Locate the cell with the specified text and output its (X, Y) center coordinate. 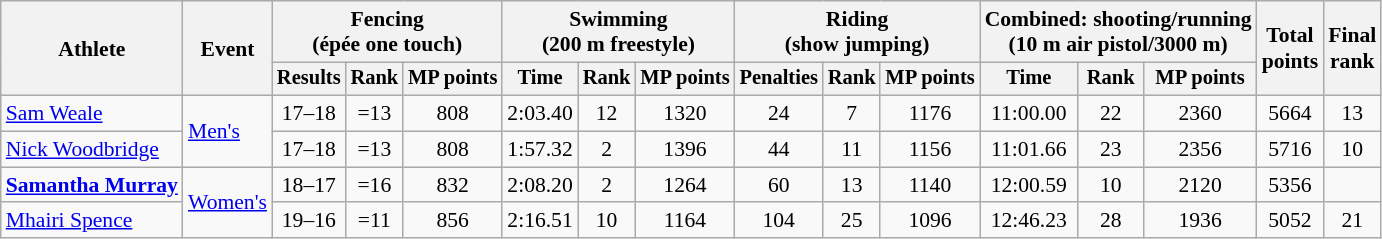
22 (1111, 114)
Women's (228, 202)
832 (452, 185)
2120 (1200, 185)
Results (309, 79)
Event (228, 48)
856 (452, 221)
7 (852, 114)
18–17 (309, 185)
23 (1111, 150)
Sam Weale (92, 114)
2356 (1200, 150)
Mhairi Spence (92, 221)
1096 (930, 221)
25 (852, 221)
Swimming(200 m freestyle) (618, 32)
1264 (684, 185)
Nick Woodbridge (92, 150)
1164 (684, 221)
Riding(show jumping) (858, 32)
11 (852, 150)
Samantha Murray (92, 185)
=16 (375, 185)
44 (779, 150)
2:08.20 (540, 185)
24 (779, 114)
Final rank (1352, 48)
1:57.32 (540, 150)
Fencing(épée one touch) (387, 32)
Men's (228, 132)
Penalties (779, 79)
12:00.59 (1029, 185)
2360 (1200, 114)
28 (1111, 221)
=11 (375, 221)
1396 (684, 150)
11:00.00 (1029, 114)
Combined: shooting/running(10 m air pistol/3000 m) (1118, 32)
Athlete (92, 48)
5716 (1290, 150)
19–16 (309, 221)
1176 (930, 114)
12:46.23 (1029, 221)
Total points (1290, 48)
5052 (1290, 221)
1156 (930, 150)
60 (779, 185)
12 (607, 114)
21 (1352, 221)
1936 (1200, 221)
1140 (930, 185)
104 (779, 221)
2:03.40 (540, 114)
5356 (1290, 185)
1320 (684, 114)
2:16.51 (540, 221)
5664 (1290, 114)
11:01.66 (1029, 150)
